Identify which cell holds the provided text, then report its (x, y) central coordinate. 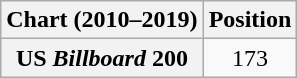
Position (250, 20)
US Billboard 200 (102, 58)
Chart (2010–2019) (102, 20)
173 (250, 58)
